For the text-containing cell, return its midpoint in [X, Y] coordinate format. 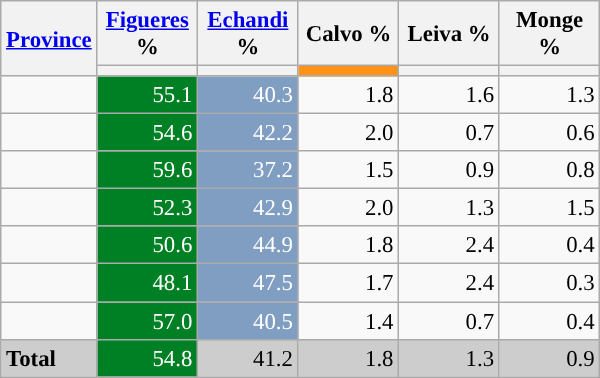
52.3 [148, 208]
59.6 [148, 170]
42.9 [248, 208]
1.6 [450, 95]
0.3 [550, 283]
50.6 [148, 245]
55.1 [148, 95]
40.3 [248, 95]
1.7 [348, 283]
Province [49, 38]
47.5 [248, 283]
Total [49, 358]
54.6 [148, 133]
0.8 [550, 170]
48.1 [148, 283]
57.0 [148, 321]
0.6 [550, 133]
41.2 [248, 358]
40.5 [248, 321]
Figueres % [148, 34]
Calvo % [348, 34]
Leiva % [450, 34]
54.8 [148, 358]
Echandi % [248, 34]
Monge % [550, 34]
37.2 [248, 170]
1.4 [348, 321]
42.2 [248, 133]
44.9 [248, 245]
